Output the (X, Y) coordinate of the center of the cell containing the given text.  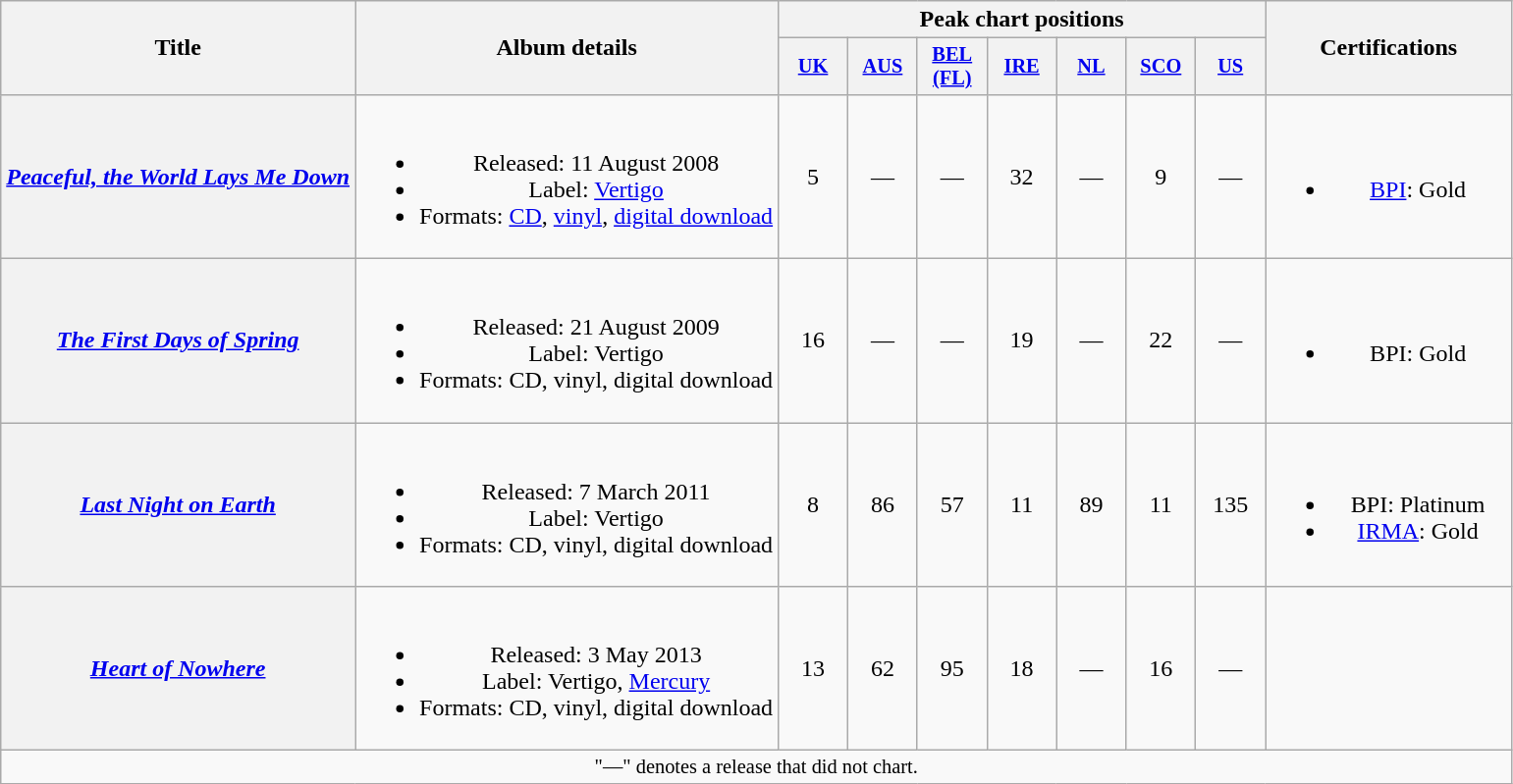
Peak chart positions (1022, 20)
Released: 3 May 2013Label: Vertigo, MercuryFormats: CD, vinyl, digital download (567, 669)
Certifications (1388, 48)
IRE (1021, 67)
Last Night on Earth (179, 504)
19 (1021, 341)
Released: 11 August 2008Label: VertigoFormats: CD, vinyl, digital download (567, 177)
Title (179, 48)
89 (1092, 504)
BPI: PlatinumIRMA: Gold (1388, 504)
32 (1021, 177)
86 (882, 504)
"—" denotes a release that did not chart. (756, 767)
NL (1092, 67)
Released: 21 August 2009Label: VertigoFormats: CD, vinyl, digital download (567, 341)
Heart of Nowhere (179, 669)
9 (1161, 177)
UK (813, 67)
22 (1161, 341)
US (1231, 67)
135 (1231, 504)
AUS (882, 67)
95 (952, 669)
62 (882, 669)
BEL (FL) (952, 67)
5 (813, 177)
The First Days of Spring (179, 341)
57 (952, 504)
13 (813, 669)
SCO (1161, 67)
Released: 7 March 2011Label: VertigoFormats: CD, vinyl, digital download (567, 504)
Peaceful, the World Lays Me Down (179, 177)
Album details (567, 48)
8 (813, 504)
18 (1021, 669)
